Capture the cell that displays the provided text and extract its [X, Y] central coordinate. 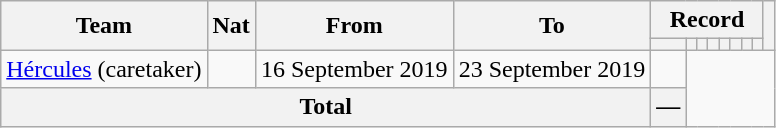
— [668, 107]
Total [326, 107]
Record [707, 20]
23 September 2019 [552, 69]
Hércules (caretaker) [104, 69]
Team [104, 26]
16 September 2019 [354, 69]
From [354, 26]
Nat [231, 26]
To [552, 26]
